From the cell containing the given text, extract its center point as (x, y) coordinate. 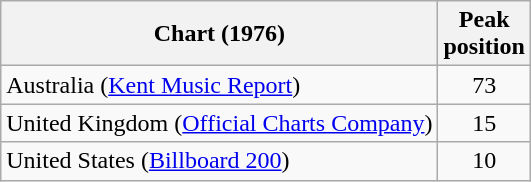
United States (Billboard 200) (220, 161)
10 (484, 161)
73 (484, 85)
15 (484, 123)
Peak position (484, 34)
United Kingdom (Official Charts Company) (220, 123)
Chart (1976) (220, 34)
Australia (Kent Music Report) (220, 85)
